Extract the (X, Y) coordinate from the center of the cell holding the provided text.  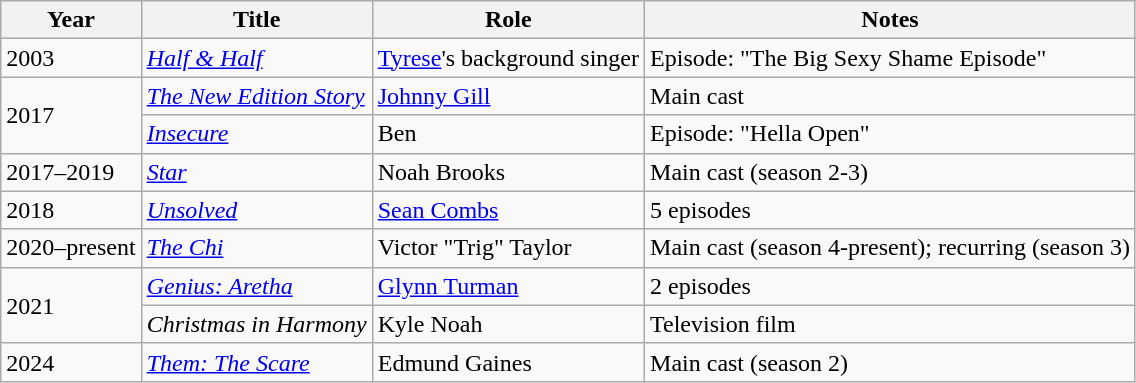
Television film (890, 324)
2021 (71, 305)
2018 (71, 210)
Main cast (890, 96)
Them: The Scare (256, 362)
Edmund Gaines (508, 362)
Kyle Noah (508, 324)
Year (71, 20)
Genius: Aretha (256, 286)
2024 (71, 362)
The New Edition Story (256, 96)
Star (256, 172)
Main cast (season 2-3) (890, 172)
2017 (71, 115)
Main cast (season 4-present); recurring (season 3) (890, 248)
2020–present (71, 248)
2 episodes (890, 286)
Episode: "The Big Sexy Shame Episode" (890, 58)
Insecure (256, 134)
Role (508, 20)
Christmas in Harmony (256, 324)
Victor "Trig" Taylor (508, 248)
Notes (890, 20)
Half & Half (256, 58)
Episode: "Hella Open" (890, 134)
Noah Brooks (508, 172)
Title (256, 20)
2003 (71, 58)
The Chi (256, 248)
Glynn Turman (508, 286)
Tyrese's background singer (508, 58)
2017–2019 (71, 172)
Sean Combs (508, 210)
Johnny Gill (508, 96)
Ben (508, 134)
5 episodes (890, 210)
Unsolved (256, 210)
Main cast (season 2) (890, 362)
